Extract the (X, Y) coordinate from the center of the cell holding the provided text.  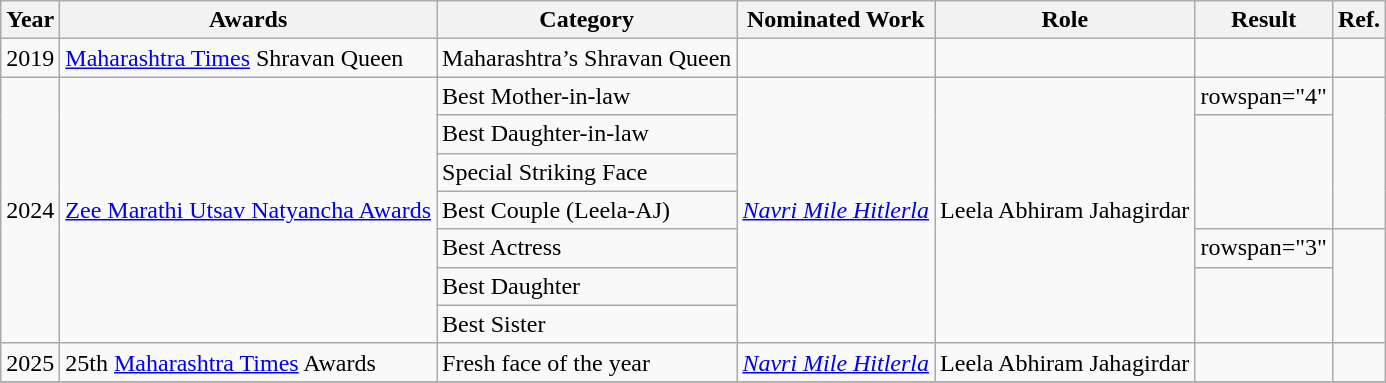
Ref. (1358, 20)
Category (587, 20)
Maharashtra Times Shravan Queen (248, 58)
Best Daughter (587, 286)
Best Couple (Leela-AJ) (587, 210)
rowspan="4" (1264, 96)
Awards (248, 20)
25th Maharashtra Times Awards (248, 362)
Best Actress (587, 248)
2025 (30, 362)
2019 (30, 58)
Best Daughter-in-law (587, 134)
Zee Marathi Utsav Natyancha Awards (248, 210)
Nominated Work (836, 20)
Fresh face of the year (587, 362)
Best Sister (587, 324)
Maharashtra’s Shravan Queen (587, 58)
rowspan="3" (1264, 248)
Year (30, 20)
2024 (30, 210)
Result (1264, 20)
Best Mother-in-law (587, 96)
Special Striking Face (587, 172)
Role (1065, 20)
